Scan for the cell matching the given text and deliver its [X, Y] coordinate at center. 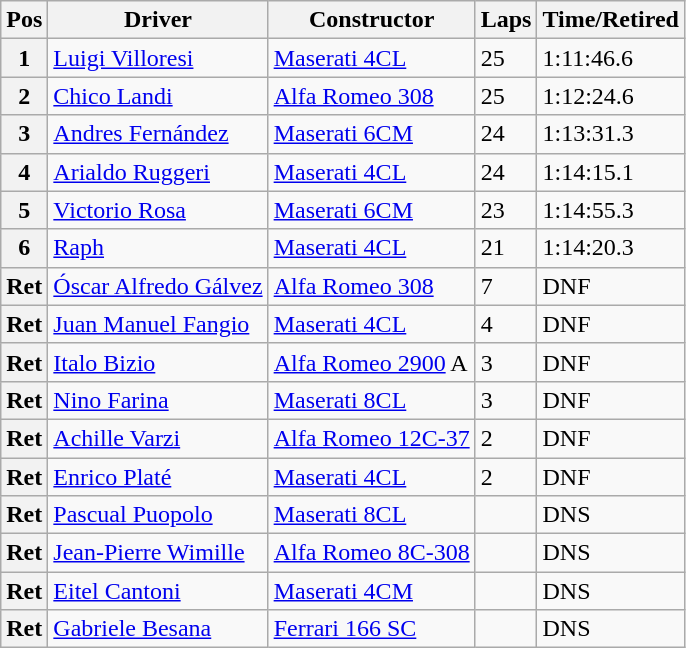
Achille Varzi [158, 438]
23 [506, 210]
6 [24, 248]
Jean-Pierre Wimille [158, 553]
Ferrari 166 SC [372, 629]
Enrico Platé [158, 477]
Constructor [372, 20]
Luigi Villoresi [158, 58]
1:11:46.6 [610, 58]
1:14:55.3 [610, 210]
1 [24, 58]
Pascual Puopolo [158, 515]
Arialdo Ruggeri [158, 172]
Laps [506, 20]
Nino Farina [158, 400]
1:14:20.3 [610, 248]
5 [24, 210]
Juan Manuel Fangio [158, 324]
Alfa Romeo 2900 A [372, 362]
Chico Landi [158, 96]
Raph [158, 248]
1:13:31.3 [610, 134]
Alfa Romeo 8C-308 [372, 553]
Maserati 4CM [372, 591]
Óscar Alfredo Gálvez [158, 286]
Gabriele Besana [158, 629]
Alfa Romeo 12C-37 [372, 438]
1:14:15.1 [610, 172]
1:12:24.6 [610, 96]
Italo Bizio [158, 362]
Eitel Cantoni [158, 591]
7 [506, 286]
Victorio Rosa [158, 210]
Time/Retired [610, 20]
21 [506, 248]
Driver [158, 20]
Andres Fernández [158, 134]
Pos [24, 20]
